Extract the (x, y) coordinate from the center of the cell holding the provided text.  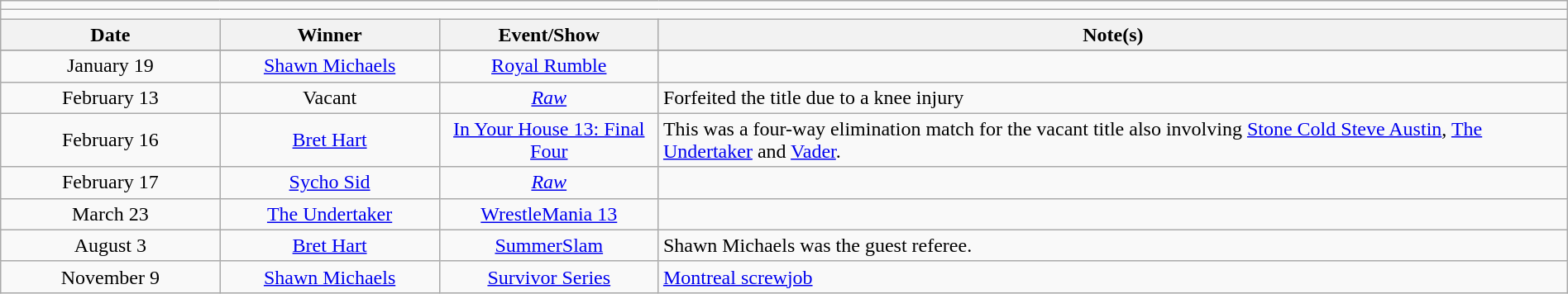
February 17 (111, 183)
SummerSlam (549, 245)
Forfeited the title due to a knee injury (1113, 97)
WrestleMania 13 (549, 214)
Date (111, 35)
November 9 (111, 277)
Sycho Sid (329, 183)
Winner (329, 35)
January 19 (111, 66)
In Your House 13: Final Four (549, 140)
February 16 (111, 140)
Shawn Michaels was the guest referee. (1113, 245)
February 13 (111, 97)
Event/Show (549, 35)
The Undertaker (329, 214)
Montreal screwjob (1113, 277)
Survivor Series (549, 277)
March 23 (111, 214)
Note(s) (1113, 35)
August 3 (111, 245)
Vacant (329, 97)
This was a four-way elimination match for the vacant title also involving Stone Cold Steve Austin, The Undertaker and Vader. (1113, 140)
Royal Rumble (549, 66)
